Return [x, y] of the center of cell containing provided text 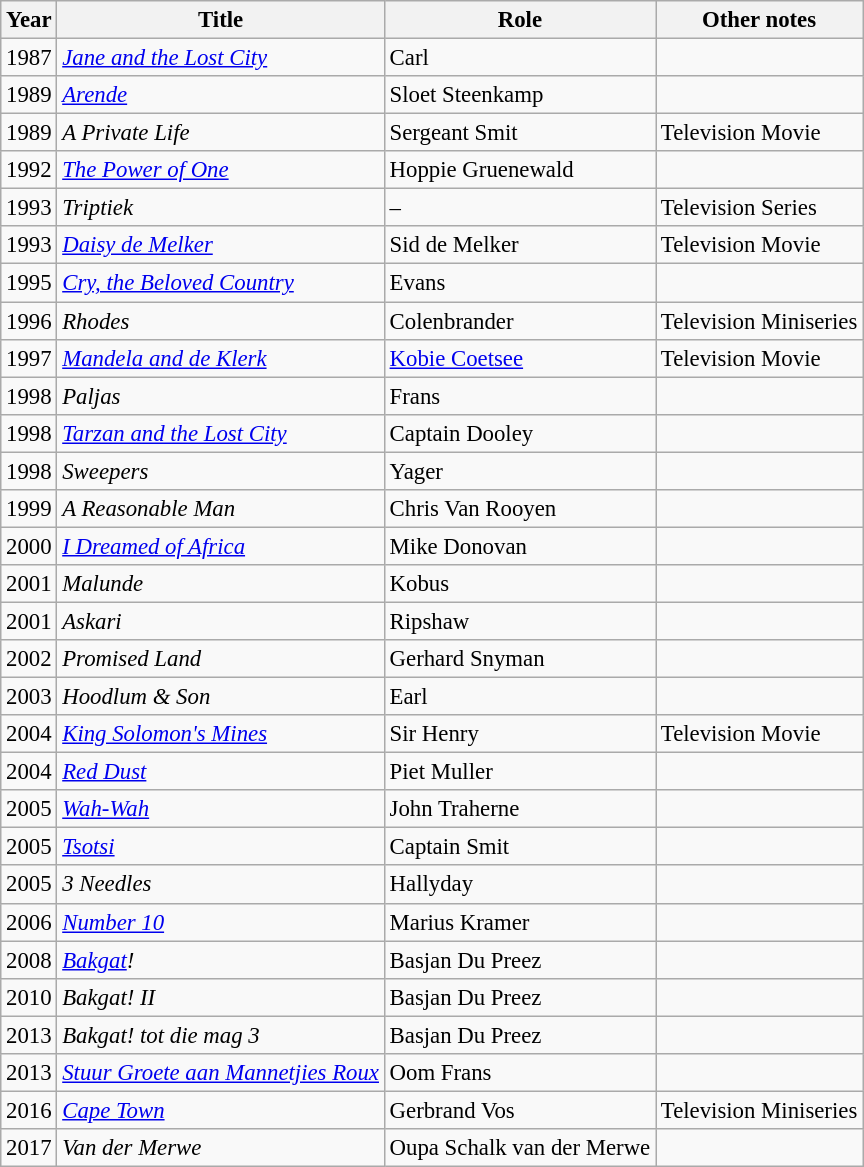
Marius Kramer [520, 922]
Gerbrand Vos [520, 1110]
Tarzan and the Lost City [220, 433]
3 Needles [220, 885]
Sloet Steenkamp [520, 95]
Oupa Schalk van der Merwe [520, 1148]
1999 [29, 509]
Mike Donovan [520, 546]
John Traherne [520, 809]
Bakgat! tot die mag 3 [220, 1035]
Role [520, 20]
Television Series [760, 208]
2006 [29, 922]
1992 [29, 170]
Captain Smit [520, 847]
2017 [29, 1148]
Red Dust [220, 772]
Chris Van Rooyen [520, 509]
Hallyday [520, 885]
Wah-Wah [220, 809]
Jane and the Lost City [220, 58]
Van der Merwe [220, 1148]
Paljas [220, 396]
Sid de Melker [520, 245]
1987 [29, 58]
2000 [29, 546]
Tsotsi [220, 847]
Hoppie Gruenewald [520, 170]
Promised Land [220, 659]
2002 [29, 659]
Stuur Groete aan Mannetjies Roux [220, 1073]
Sweepers [220, 471]
Kobus [520, 584]
Title [220, 20]
Carl [520, 58]
2010 [29, 997]
Cape Town [220, 1110]
Number 10 [220, 922]
Earl [520, 697]
Colenbrander [520, 321]
Piet Muller [520, 772]
2003 [29, 697]
Cry, the Beloved Country [220, 283]
2016 [29, 1110]
A Private Life [220, 133]
Triptiek [220, 208]
Year [29, 20]
Frans [520, 396]
Arende [220, 95]
Askari [220, 621]
Rhodes [220, 321]
Other notes [760, 20]
Malunde [220, 584]
Sir Henry [520, 734]
King Solomon's Mines [220, 734]
1996 [29, 321]
Bakgat! II [220, 997]
– [520, 208]
The Power of One [220, 170]
1997 [29, 358]
Bakgat! [220, 960]
Kobie Coetsee [520, 358]
Oom Frans [520, 1073]
Yager [520, 471]
Hoodlum & Son [220, 697]
I Dreamed of Africa [220, 546]
Mandela and de Klerk [220, 358]
A Reasonable Man [220, 509]
Sergeant Smit [520, 133]
Ripshaw [520, 621]
Daisy de Melker [220, 245]
Evans [520, 283]
1995 [29, 283]
2008 [29, 960]
Captain Dooley [520, 433]
Gerhard Snyman [520, 659]
